Determine the (X, Y) coordinate at the center of the cell enclosing the given text.  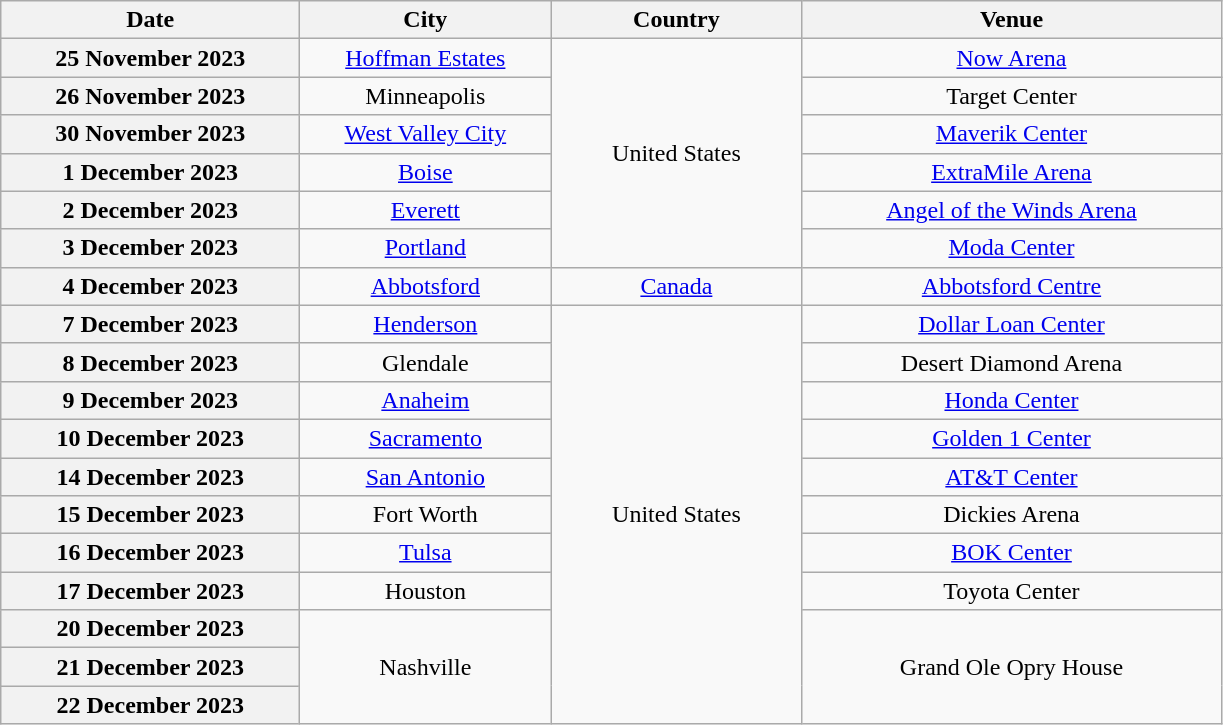
Houston (426, 591)
Maverik Center (1012, 134)
Dickies Arena (1012, 515)
25 November 2023 (150, 58)
Grand Ole Opry House (1012, 667)
Desert Diamond Arena (1012, 362)
Golden 1 Center (1012, 438)
Boise (426, 172)
Toyota Center (1012, 591)
Now Arena (1012, 58)
AT&T Center (1012, 477)
7 December 2023 (150, 324)
9 December 2023 (150, 400)
Henderson (426, 324)
16 December 2023 (150, 553)
Venue (1012, 20)
21 December 2023 (150, 667)
4 December 2023 (150, 286)
BOK Center (1012, 553)
Tulsa (426, 553)
Hoffman Estates (426, 58)
Moda Center (1012, 248)
Target Center (1012, 96)
26 November 2023 (150, 96)
Fort Worth (426, 515)
Minneapolis (426, 96)
1 December 2023 (150, 172)
15 December 2023 (150, 515)
Country (676, 20)
San Antonio (426, 477)
10 December 2023 (150, 438)
Nashville (426, 667)
Glendale (426, 362)
2 December 2023 (150, 210)
Everett (426, 210)
8 December 2023 (150, 362)
Date (150, 20)
Anaheim (426, 400)
West Valley City (426, 134)
ExtraMile Arena (1012, 172)
Abbotsford Centre (1012, 286)
17 December 2023 (150, 591)
14 December 2023 (150, 477)
Canada (676, 286)
22 December 2023 (150, 705)
Honda Center (1012, 400)
30 November 2023 (150, 134)
Dollar Loan Center (1012, 324)
Portland (426, 248)
3 December 2023 (150, 248)
City (426, 20)
20 December 2023 (150, 629)
Sacramento (426, 438)
Angel of the Winds Arena (1012, 210)
Abbotsford (426, 286)
